Find where the given text appears and provide that cell's center as [x, y] coordinate. 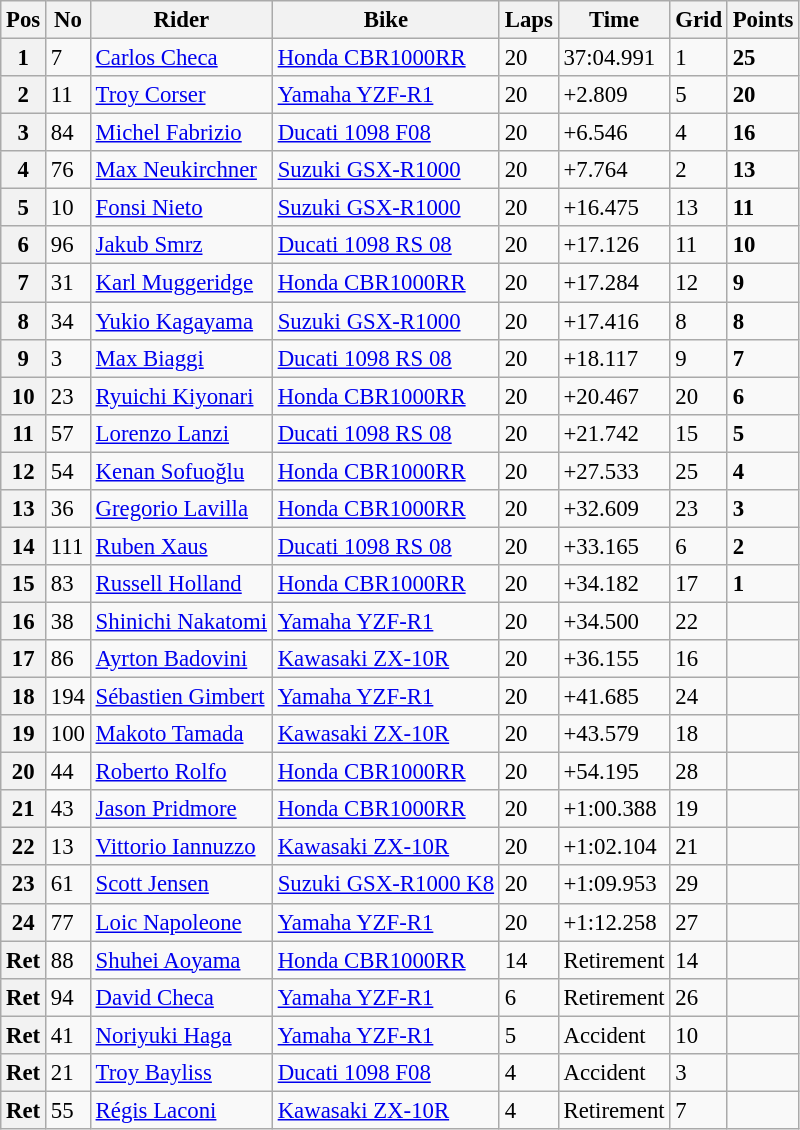
54 [68, 471]
76 [68, 170]
Karl Muggeridge [181, 283]
Max Biaggi [181, 358]
194 [68, 697]
+41.685 [614, 697]
Carlos Checa [181, 58]
111 [68, 546]
+54.195 [614, 772]
28 [698, 772]
94 [68, 997]
+34.500 [614, 621]
Max Neukirchner [181, 170]
Loic Napoleone [181, 922]
+7.764 [614, 170]
Roberto Rolfo [181, 772]
Ruben Xaus [181, 546]
38 [68, 621]
96 [68, 245]
Shuhei Aoyama [181, 960]
+1:02.104 [614, 847]
Noriyuki Haga [181, 1035]
+18.117 [614, 358]
Rider [181, 20]
Suzuki GSX-R1000 K8 [386, 885]
+34.182 [614, 584]
Laps [528, 20]
+17.284 [614, 283]
Troy Bayliss [181, 1073]
+32.609 [614, 509]
41 [68, 1035]
27 [698, 922]
77 [68, 922]
Makoto Tamada [181, 734]
Sébastien Gimbert [181, 697]
34 [68, 321]
Régis Laconi [181, 1110]
+16.475 [614, 208]
36 [68, 509]
+1:00.388 [614, 809]
83 [68, 584]
29 [698, 885]
+1:12.258 [614, 922]
Jason Pridmore [181, 809]
+17.126 [614, 245]
Ayrton Badovini [181, 659]
43 [68, 809]
Scott Jensen [181, 885]
Kenan Sofuoğlu [181, 471]
Troy Corser [181, 95]
100 [68, 734]
+27.533 [614, 471]
37:04.991 [614, 58]
+17.416 [614, 321]
84 [68, 133]
+36.155 [614, 659]
44 [68, 772]
Gregorio Lavilla [181, 509]
David Checa [181, 997]
Vittorio Iannuzzo [181, 847]
Points [762, 20]
Jakub Smrz [181, 245]
Russell Holland [181, 584]
+43.579 [614, 734]
Shinichi Nakatomi [181, 621]
+20.467 [614, 396]
88 [68, 960]
Grid [698, 20]
57 [68, 433]
Fonsi Nieto [181, 208]
Yukio Kagayama [181, 321]
+33.165 [614, 546]
+21.742 [614, 433]
26 [698, 997]
No [68, 20]
Bike [386, 20]
Ryuichi Kiyonari [181, 396]
61 [68, 885]
+6.546 [614, 133]
Lorenzo Lanzi [181, 433]
+1:09.953 [614, 885]
Michel Fabrizio [181, 133]
55 [68, 1110]
31 [68, 283]
+2.809 [614, 95]
Pos [24, 20]
Time [614, 20]
86 [68, 659]
